Return the (X, Y) coordinate for the center point of the cell that contains the specified text.  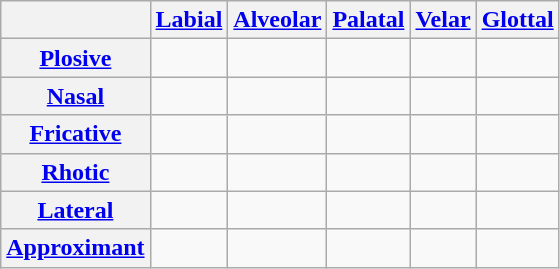
Lateral (76, 210)
Plosive (76, 58)
Labial (189, 20)
Nasal (76, 96)
Palatal (368, 20)
Velar (443, 20)
Alveolar (278, 20)
Glottal (518, 20)
Fricative (76, 134)
Approximant (76, 248)
Rhotic (76, 172)
